Provide the [x, y] coordinate of the cell's center where the given text is located.  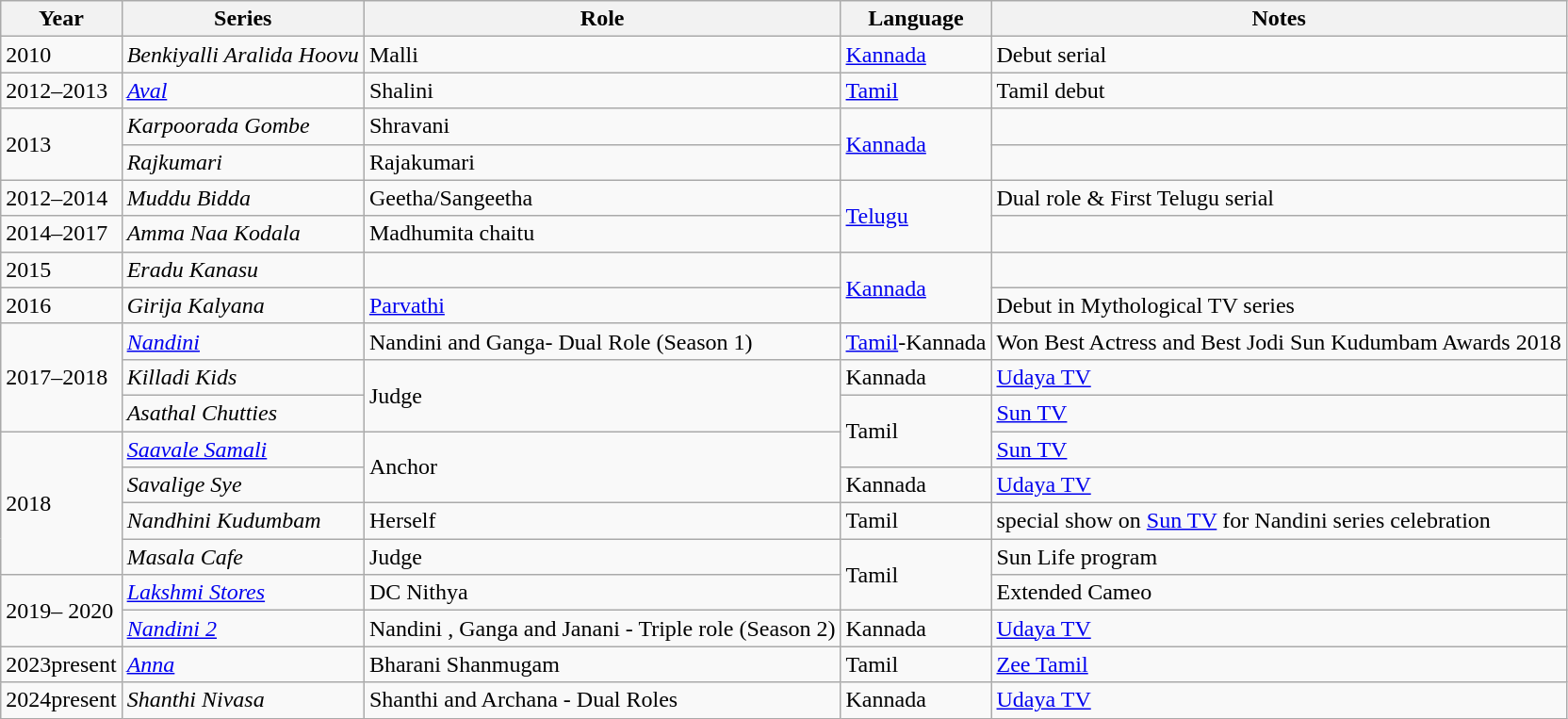
Muddu Bidda [243, 198]
Nandini , Ganga and Janani - Triple role (Season 2) [602, 629]
2012–2014 [61, 198]
Nandini and Ganga- Dual Role (Season 1) [602, 341]
special show on Sun TV for Nandini series celebration [1279, 521]
Tamil debut [1279, 90]
2013 [61, 144]
Benkiyalli Aralida Hoovu [243, 55]
Nandini 2 [243, 629]
Nandini [243, 341]
Debut serial [1279, 55]
2023present [61, 664]
Rajkumari [243, 162]
Geetha/Sangeetha [602, 198]
Anchor [602, 467]
2016 [61, 305]
Sun Life program [1279, 557]
Madhumita chaitu [602, 234]
Tamil-Kannada [916, 341]
Malli [602, 55]
Eradu Kanasu [243, 270]
Shanthi and Archana - Dual Roles [602, 700]
Language [916, 19]
Savalige Sye [243, 485]
Parvathi [602, 305]
Year [61, 19]
Girija Kalyana [243, 305]
Extended Cameo [1279, 593]
Series [243, 19]
Role [602, 19]
2010 [61, 55]
Amma Naa Kodala [243, 234]
Anna [243, 664]
2018 [61, 503]
Telugu [916, 216]
Won Best Actress and Best Jodi Sun Kudumbam Awards 2018 [1279, 341]
Rajakumari [602, 162]
Nandhini Kudumbam [243, 521]
Masala Cafe [243, 557]
2014–2017 [61, 234]
Dual role & First Telugu serial [1279, 198]
2019– 2020 [61, 611]
DC Nithya [602, 593]
Bharani Shanmugam [602, 664]
Debut in Mythological TV series [1279, 305]
Asathal Chutties [243, 413]
2015 [61, 270]
2017–2018 [61, 377]
Karpoorada Gombe [243, 126]
Aval [243, 90]
Notes [1279, 19]
2012–2013 [61, 90]
Shravani [602, 126]
2024present [61, 700]
Killadi Kids [243, 377]
Shanthi Nivasa [243, 700]
Lakshmi Stores [243, 593]
Zee Tamil [1279, 664]
Saavale Samali [243, 449]
Shalini [602, 90]
Herself [602, 521]
